From the cell containing the given text, extract its center point as (X, Y) coordinate. 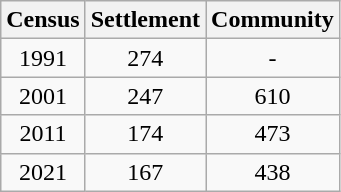
Community (273, 20)
167 (145, 172)
2011 (43, 134)
Census (43, 20)
438 (273, 172)
1991 (43, 58)
274 (145, 58)
247 (145, 96)
2021 (43, 172)
610 (273, 96)
- (273, 58)
Settlement (145, 20)
174 (145, 134)
2001 (43, 96)
473 (273, 134)
